Extract the (x, y) coordinate from the center of the cell holding the provided text.  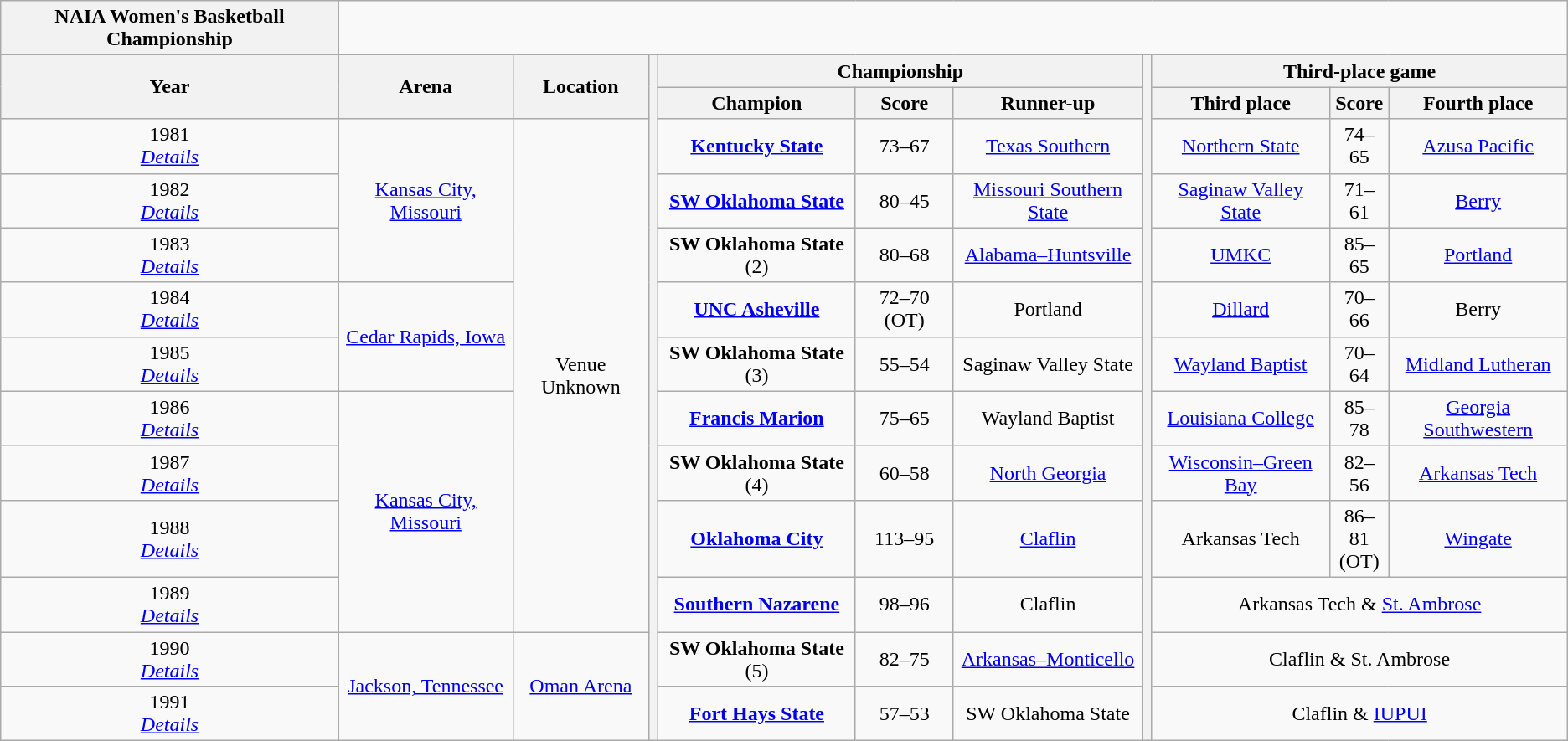
113–95 (905, 538)
SW Oklahoma State (4) (757, 472)
Wisconsin–Green Bay (1240, 472)
NAIA Women's Basketball Championship (169, 28)
57–53 (905, 713)
60–58 (905, 472)
Oman Arena (581, 686)
Fourth place (1478, 103)
1989Details (169, 605)
Oklahoma City (757, 538)
Cedar Rapids, Iowa (426, 337)
Third-place game (1359, 71)
75–65 (905, 419)
1987Details (169, 472)
1984Details (169, 310)
70–66 (1359, 310)
1983Details (169, 255)
82–75 (905, 658)
98–96 (905, 605)
Third place (1240, 103)
Claflin & St. Ambrose (1359, 658)
Arena (426, 87)
Arkansas Tech & St. Ambrose (1359, 605)
Claflin & IUPUI (1359, 713)
Championship (900, 71)
73–67 (905, 146)
85–78 (1359, 419)
SW Oklahoma State (2) (757, 255)
Location (581, 87)
Louisiana College (1240, 419)
71–61 (1359, 201)
1990Details (169, 658)
80–45 (905, 201)
1986Details (169, 419)
Georgia Southwestern (1478, 419)
74–65 (1359, 146)
1982Details (169, 201)
Midland Lutheran (1478, 363)
85–65 (1359, 255)
Texas Southern (1048, 146)
70–64 (1359, 363)
86–81(OT) (1359, 538)
SW Oklahoma State (3) (757, 363)
Champion (757, 103)
Missouri Southern State (1048, 201)
82–56 (1359, 472)
SW Oklahoma State (5) (757, 658)
Azusa Pacific (1478, 146)
80–68 (905, 255)
72–70 (OT) (905, 310)
1988Details (169, 538)
Wingate (1478, 538)
Northern State (1240, 146)
UNC Asheville (757, 310)
55–54 (905, 363)
Arkansas–Monticello (1048, 658)
1981Details (169, 146)
Dillard (1240, 310)
North Georgia (1048, 472)
Alabama–Huntsville (1048, 255)
Fort Hays State (757, 713)
Southern Nazarene (757, 605)
Runner-up (1048, 103)
Year (169, 87)
1991Details (169, 713)
Francis Marion (757, 419)
Kentucky State (757, 146)
UMKC (1240, 255)
Venue Unknown (581, 375)
Jackson, Tennessee (426, 686)
1985Details (169, 363)
